Return the [X, Y] coordinate for the center point of the cell that contains the specified text.  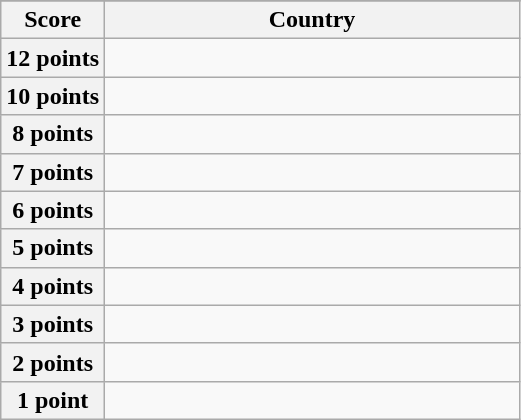
6 points [53, 210]
3 points [53, 324]
4 points [53, 286]
12 points [53, 58]
10 points [53, 96]
7 points [53, 172]
Score [53, 20]
Country [312, 20]
5 points [53, 248]
1 point [53, 400]
2 points [53, 362]
8 points [53, 134]
